Scan for the cell matching the given text and deliver its (X, Y) coordinate at center. 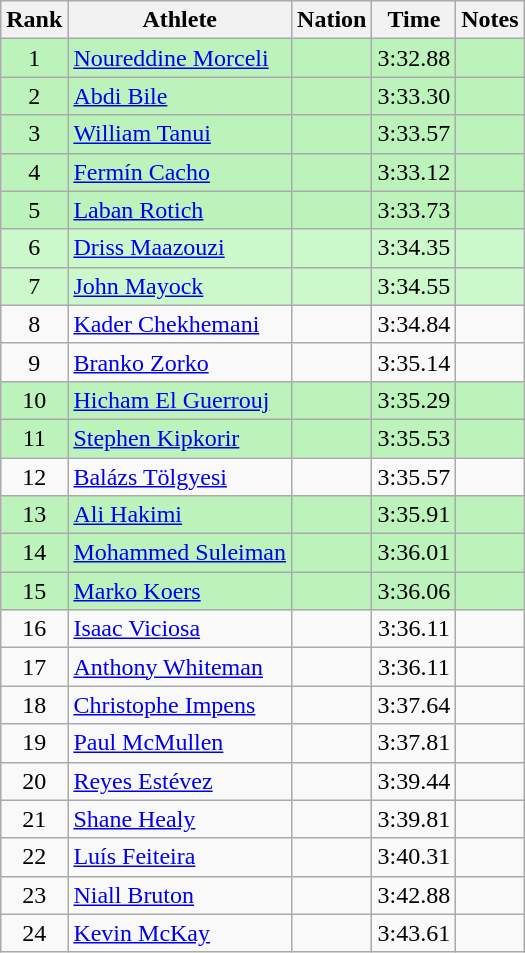
Reyes Estévez (180, 781)
6 (34, 248)
Noureddine Morceli (180, 58)
3:35.53 (414, 438)
10 (34, 400)
1 (34, 58)
3:36.01 (414, 553)
Paul McMullen (180, 743)
Balázs Tölgyesi (180, 477)
3:40.31 (414, 857)
Marko Koers (180, 591)
4 (34, 172)
3:37.64 (414, 705)
Isaac Viciosa (180, 629)
3:34.55 (414, 286)
Nation (332, 20)
Rank (34, 20)
3:34.84 (414, 324)
Branko Zorko (180, 362)
16 (34, 629)
20 (34, 781)
Notes (490, 20)
3 (34, 134)
Shane Healy (180, 819)
3:35.14 (414, 362)
3:42.88 (414, 895)
5 (34, 210)
Christophe Impens (180, 705)
21 (34, 819)
Abdi Bile (180, 96)
3:39.81 (414, 819)
11 (34, 438)
3:36.06 (414, 591)
17 (34, 667)
Fermín Cacho (180, 172)
Niall Bruton (180, 895)
3:35.57 (414, 477)
3:32.88 (414, 58)
7 (34, 286)
3:33.73 (414, 210)
Driss Maazouzi (180, 248)
19 (34, 743)
3:39.44 (414, 781)
Kevin McKay (180, 933)
3:35.91 (414, 515)
23 (34, 895)
William Tanui (180, 134)
3:34.35 (414, 248)
13 (34, 515)
14 (34, 553)
Ali Hakimi (180, 515)
3:33.12 (414, 172)
Mohammed Suleiman (180, 553)
2 (34, 96)
Stephen Kipkorir (180, 438)
22 (34, 857)
24 (34, 933)
9 (34, 362)
Laban Rotich (180, 210)
8 (34, 324)
Athlete (180, 20)
3:33.30 (414, 96)
3:33.57 (414, 134)
Time (414, 20)
John Mayock (180, 286)
15 (34, 591)
Kader Chekhemani (180, 324)
12 (34, 477)
3:43.61 (414, 933)
18 (34, 705)
3:37.81 (414, 743)
3:35.29 (414, 400)
Hicham El Guerrouj (180, 400)
Luís Feiteira (180, 857)
Anthony Whiteman (180, 667)
